Search for the cell housing the specified text and yield its (X, Y) center coordinate. 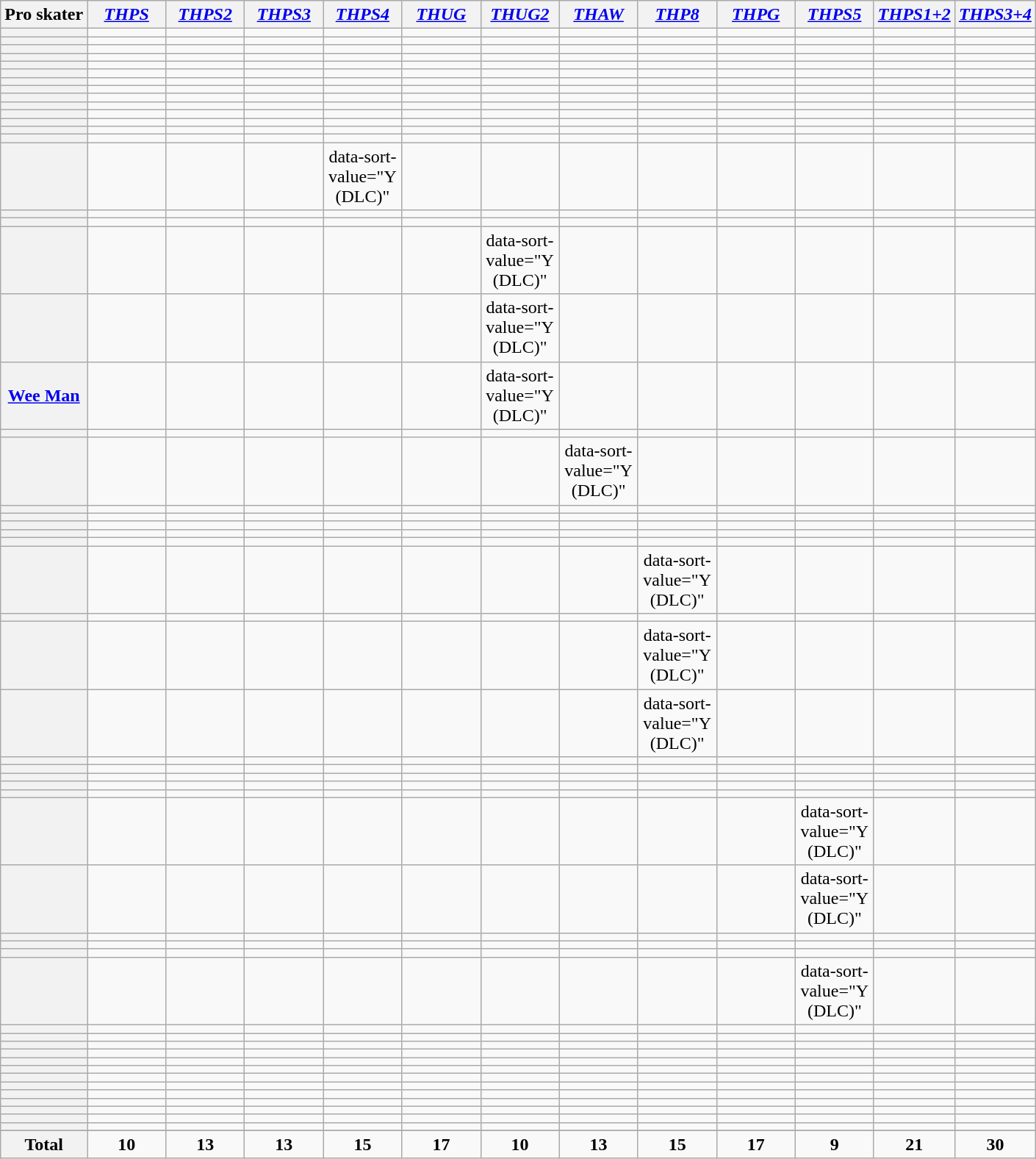
21 (914, 1144)
30 (995, 1144)
THP8 (677, 15)
THPG (755, 15)
THPS2 (206, 15)
THPS3+4 (995, 15)
THUG (441, 15)
THPS4 (363, 15)
Total (44, 1144)
Wee Man (44, 395)
9 (835, 1144)
THUG2 (520, 15)
THPS3 (284, 15)
THPS (126, 15)
Pro skater (44, 15)
THAW (598, 15)
THPS1+2 (914, 15)
THPS5 (835, 15)
